Search for the cell housing the specified text and yield its (X, Y) center coordinate. 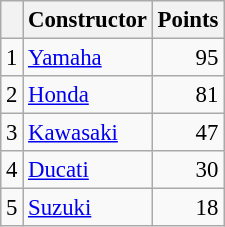
Honda (88, 95)
Points (188, 20)
Kawasaki (88, 133)
81 (188, 95)
Constructor (88, 20)
18 (188, 208)
5 (12, 208)
Ducati (88, 170)
2 (12, 95)
95 (188, 58)
Suzuki (88, 208)
47 (188, 133)
30 (188, 170)
3 (12, 133)
4 (12, 170)
Yamaha (88, 58)
1 (12, 58)
